Output the (x, y) coordinate of the center of the cell containing the given text.  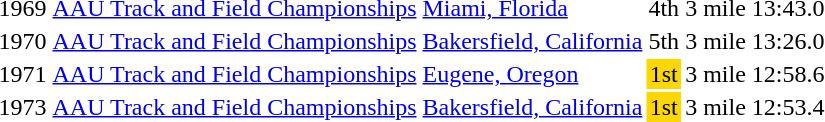
5th (664, 41)
Eugene, Oregon (532, 74)
